Extract the (X, Y) coordinate from the center of the cell holding the provided text.  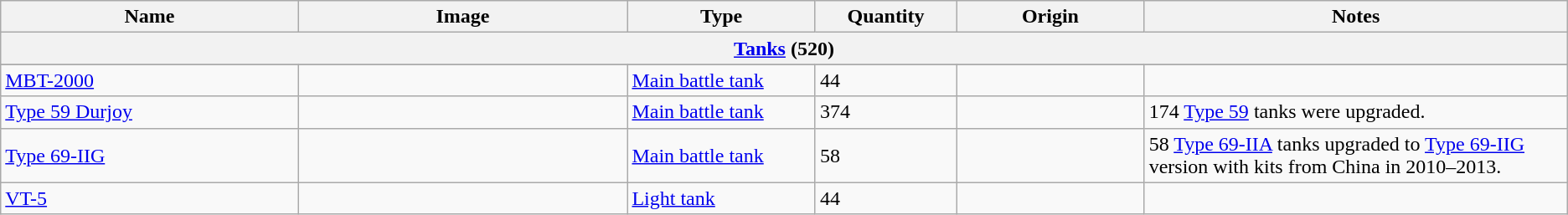
Quantity (885, 17)
374 (885, 112)
Notes (1355, 17)
Tanks (520) (784, 49)
MBT-2000 (149, 80)
58 Type 69-IIA tanks upgraded to Type 69-IIG version with kits from China in 2010–2013. (1355, 156)
Name (149, 17)
Light tank (721, 198)
Type 69-IIG (149, 156)
58 (885, 156)
VT-5 (149, 198)
Type 59 Durjoy (149, 112)
Type (721, 17)
174 Type 59 tanks were upgraded. (1355, 112)
Image (462, 17)
Origin (1050, 17)
